Capture the cell that displays the provided text and extract its (x, y) central coordinate. 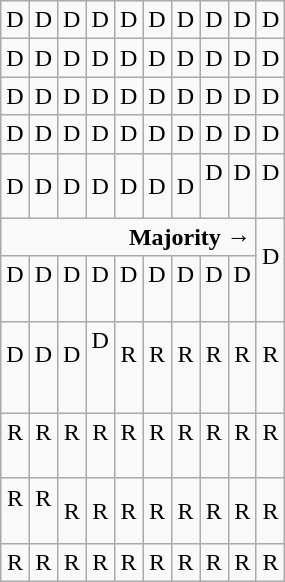
Majority → (129, 237)
